Output the [x, y] coordinate of the center of the cell containing the given text.  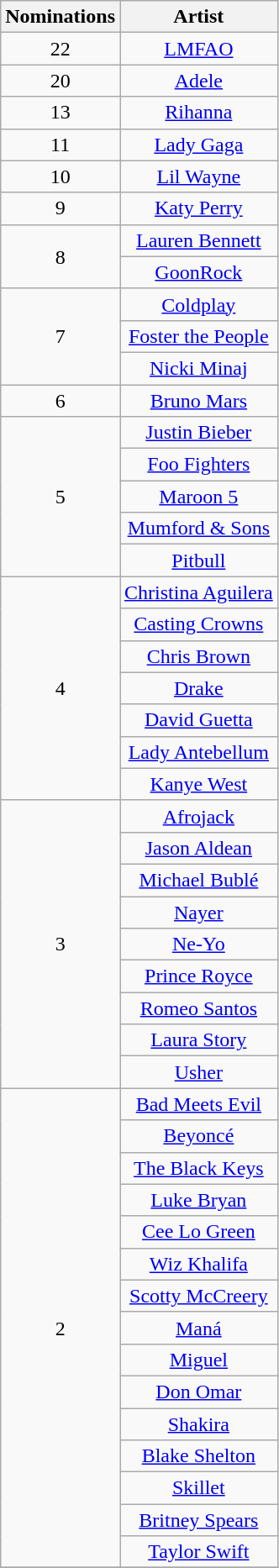
Prince Royce [198, 976]
Pitbull [198, 560]
Artist [198, 17]
Foo Fighters [198, 465]
Maná [198, 1328]
Skillet [198, 1488]
Afrojack [198, 816]
Scotty McCreery [198, 1296]
Bruno Mars [198, 401]
Britney Spears [198, 1520]
Coldplay [198, 304]
8 [61, 256]
7 [61, 336]
Usher [198, 1072]
Lauren Bennett [198, 240]
Blake Shelton [198, 1456]
LMFAO [198, 49]
Casting Crowns [198, 624]
Lil Wayne [198, 176]
13 [61, 113]
Taylor Swift [198, 1552]
Miguel [198, 1360]
5 [61, 497]
Rihanna [198, 113]
Wiz Khalifa [198, 1264]
Ne-Yo [198, 944]
Maroon 5 [198, 497]
Adele [198, 81]
Foster the People [198, 336]
Beyoncé [198, 1136]
Luke Bryan [198, 1200]
Michael Bublé [198, 880]
The Black Keys [198, 1168]
Katy Perry [198, 208]
Nicki Minaj [198, 368]
6 [61, 401]
Chris Brown [198, 656]
22 [61, 49]
Shakira [198, 1424]
20 [61, 81]
2 [61, 1328]
Jason Aldean [198, 848]
Cee Lo Green [198, 1232]
10 [61, 176]
Laura Story [198, 1040]
3 [61, 944]
Bad Meets Evil [198, 1104]
David Guetta [198, 720]
Justin Bieber [198, 433]
Romeo Santos [198, 1008]
9 [61, 208]
Lady Antebellum [198, 752]
4 [61, 688]
GoonRock [198, 272]
Lady Gaga [198, 145]
11 [61, 145]
Kanye West [198, 784]
Christina Aguilera [198, 592]
Drake [198, 688]
Nayer [198, 912]
Nominations [61, 17]
Don Omar [198, 1392]
Mumford & Sons [198, 529]
